Return the [X, Y] coordinate for the center point of the cell that contains the specified text.  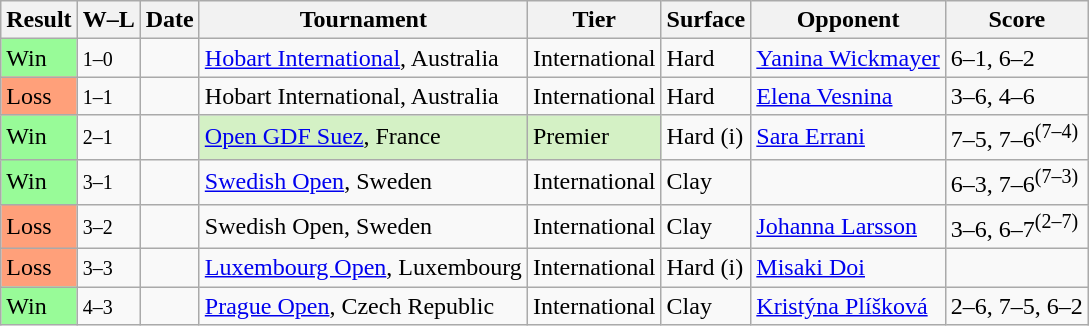
3–6, 6–7(2–7) [1016, 226]
3–1 [108, 182]
Surface [706, 20]
Opponent [848, 20]
1–1 [108, 96]
Luxembourg Open, Luxembourg [363, 268]
Tier [594, 20]
Misaki Doi [848, 268]
4–3 [108, 306]
7–5, 7–6(7–4) [1016, 138]
3–3 [108, 268]
W–L [108, 20]
Elena Vesnina [848, 96]
Johanna Larsson [848, 226]
Prague Open, Czech Republic [363, 306]
Yanina Wickmayer [848, 58]
6–1, 6–2 [1016, 58]
Premier [594, 138]
2–6, 7–5, 6–2 [1016, 306]
Sara Errani [848, 138]
2–1 [108, 138]
3–2 [108, 226]
3–6, 4–6 [1016, 96]
Result [39, 20]
Open GDF Suez, France [363, 138]
Score [1016, 20]
Tournament [363, 20]
Kristýna Plíšková [848, 306]
6–3, 7–6(7–3) [1016, 182]
1–0 [108, 58]
Date [170, 20]
